Detect which cell encompasses the target text, then output its [x, y] center coordinate. 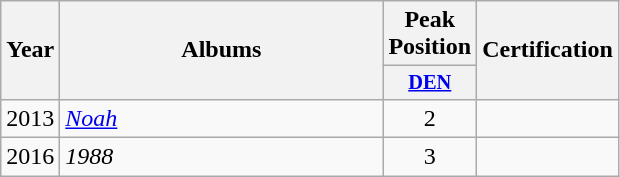
Albums [222, 50]
2 [430, 118]
Peak Position [430, 34]
3 [430, 157]
2016 [30, 157]
Year [30, 50]
Certification [548, 50]
2013 [30, 118]
1988 [222, 157]
Noah [222, 118]
DEN [430, 83]
